Pinpoint the cell where the given text exists, returning its [X, Y] midpoint coordinate. 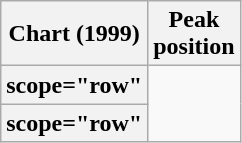
Chart (1999) [74, 34]
Peakposition [194, 34]
